Return the [X, Y] coordinate for the center point of the cell that contains the specified text.  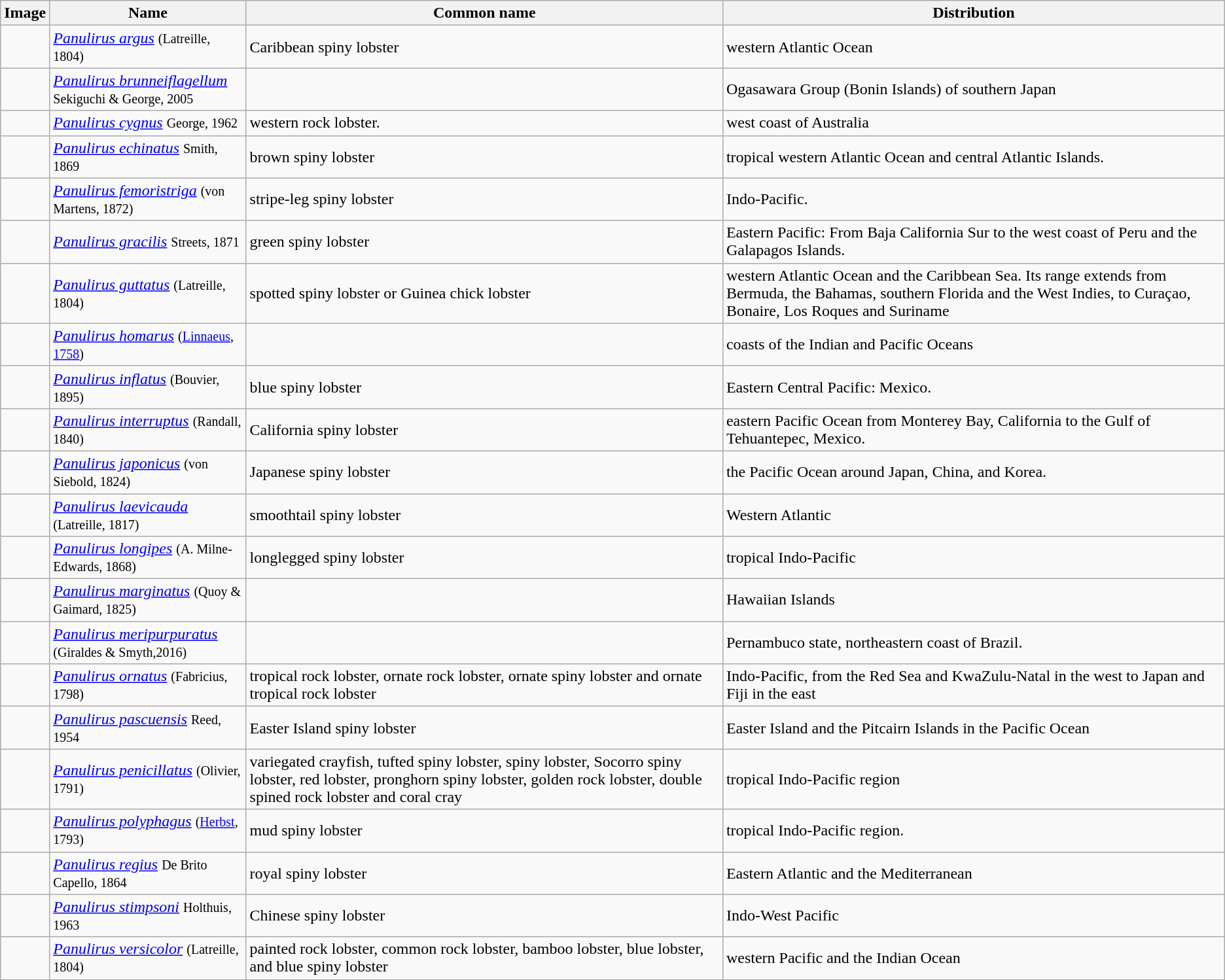
Panulirus inflatus (Bouvier, 1895) [148, 387]
Ogasawara Group (Bonin Islands) of southern Japan [974, 89]
Eastern Pacific: From Baja California Sur to the west coast of Peru and the Galapagos Islands. [974, 242]
tropical western Atlantic Ocean and central Atlantic Islands. [974, 157]
Pernambuco state, northeastern coast of Brazil. [974, 642]
Panulirus japonicus (von Siebold, 1824) [148, 472]
Western Atlantic [974, 514]
brown spiny lobster [484, 157]
Distribution [974, 13]
western Pacific and the Indian Ocean [974, 958]
smoothtail spiny lobster [484, 514]
blue spiny lobster [484, 387]
western Atlantic Ocean [974, 47]
Image [25, 13]
Easter Island spiny lobster [484, 727]
Panulirus longipes (A. Milne-Edwards, 1868) [148, 557]
mud spiny lobster [484, 831]
Panulirus homarus (Linnaeus, 1758) [148, 344]
Panulirus versicolor (Latreille, 1804) [148, 958]
Panulirus guttatus (Latreille, 1804) [148, 293]
tropical rock lobster, ornate rock lobster, ornate spiny lobster and ornate tropical rock lobster [484, 686]
Panulirus echinatus Smith, 1869 [148, 157]
green spiny lobster [484, 242]
Chinese spiny lobster [484, 916]
western rock lobster. [484, 123]
the Pacific Ocean around Japan, China, and Korea. [974, 472]
Name [148, 13]
spotted spiny lobster or Guinea chick lobster [484, 293]
Indo-Pacific, from the Red Sea and KwaZulu-Natal in the west to Japan and Fiji in the east [974, 686]
royal spiny lobster [484, 873]
Panulirus cygnus George, 1962 [148, 123]
Panulirus marginatus (Quoy & Gaimard, 1825) [148, 601]
coasts of the Indian and Pacific Oceans [974, 344]
longlegged spiny lobster [484, 557]
stripe-leg spiny lobster [484, 199]
tropical Indo-Pacific region [974, 779]
Indo-West Pacific [974, 916]
Panulirus laevicauda (Latreille, 1817) [148, 514]
Panulirus gracilis Streets, 1871 [148, 242]
Easter Island and the Pitcairn Islands in the Pacific Ocean [974, 727]
Japanese spiny lobster [484, 472]
Panulirus regius De Brito Capello, 1864 [148, 873]
Indo-Pacific. [974, 199]
west coast of Australia [974, 123]
Panulirus pascuensis Reed, 1954 [148, 727]
Panulirus ornatus (Fabricius, 1798) [148, 686]
Caribbean spiny lobster [484, 47]
Panulirus brunneiflagellum Sekiguchi & George, 2005 [148, 89]
Panulirus penicillatus (Olivier, 1791) [148, 779]
painted rock lobster, common rock lobster, bamboo lobster, blue lobster, and blue spiny lobster [484, 958]
eastern Pacific Ocean from Monterey Bay, California to the Gulf of Tehuantepec, Mexico. [974, 429]
Panulirus argus (Latreille, 1804) [148, 47]
tropical Indo-Pacific region. [974, 831]
Panulirus meripurpuratus (Giraldes & Smyth,2016) [148, 642]
Eastern Central Pacific: Mexico. [974, 387]
Panulirus femoristriga (von Martens, 1872) [148, 199]
Panulirus polyphagus (Herbst, 1793) [148, 831]
Common name [484, 13]
Hawaiian Islands [974, 601]
Panulirus interruptus (Randall, 1840) [148, 429]
tropical Indo-Pacific [974, 557]
Eastern Atlantic and the Mediterranean [974, 873]
Panulirus stimpsoni Holthuis, 1963 [148, 916]
California spiny lobster [484, 429]
